Identify which cell holds the provided text, then report its (X, Y) central coordinate. 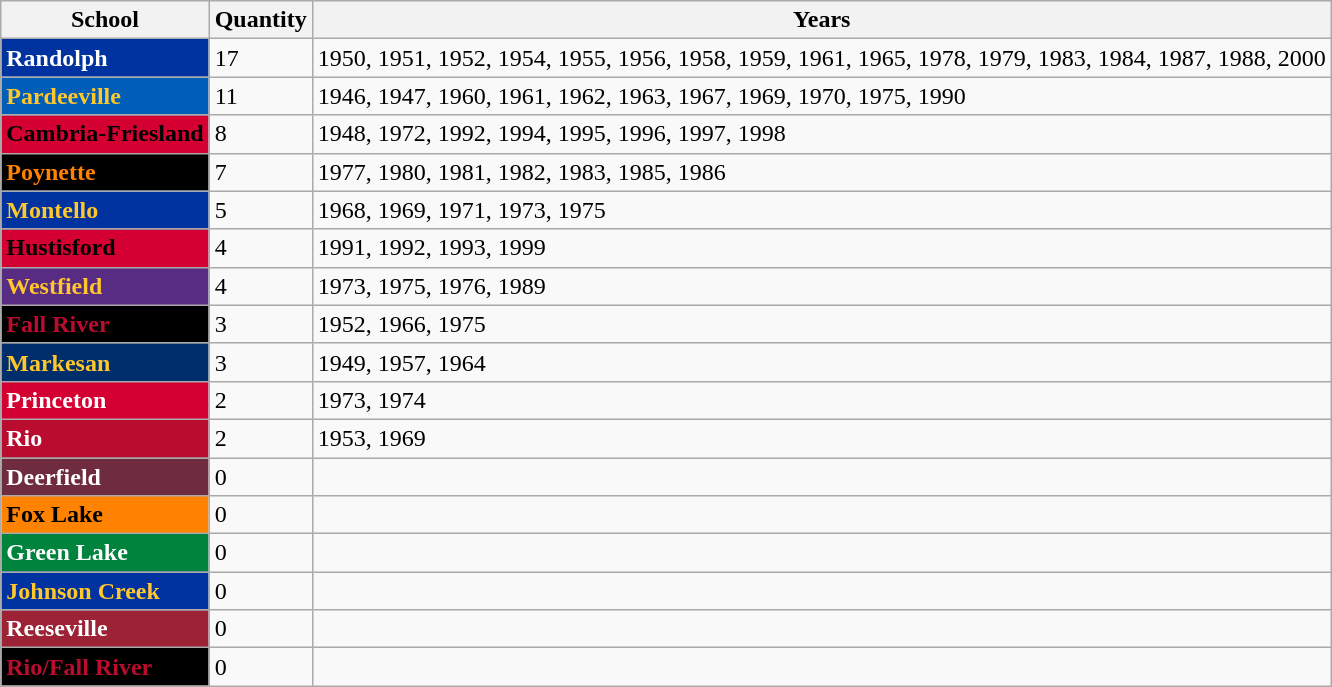
1952, 1966, 1975 (822, 324)
School (105, 20)
Rio/Fall River (105, 667)
1973, 1975, 1976, 1989 (822, 286)
Montello (105, 210)
Fox Lake (105, 515)
Markesan (105, 362)
Quantity (260, 20)
1973, 1974 (822, 400)
1946, 1947, 1960, 1961, 1962, 1963, 1967, 1969, 1970, 1975, 1990 (822, 96)
Pardeeville (105, 96)
Green Lake (105, 553)
1950, 1951, 1952, 1954, 1955, 1956, 1958, 1959, 1961, 1965, 1978, 1979, 1983, 1984, 1987, 1988, 2000 (822, 58)
Johnson Creek (105, 591)
Cambria-Friesland (105, 134)
7 (260, 172)
Westfield (105, 286)
Reeseville (105, 629)
1953, 1969 (822, 438)
Poynette (105, 172)
Hustisford (105, 248)
17 (260, 58)
8 (260, 134)
1977, 1980, 1981, 1982, 1983, 1985, 1986 (822, 172)
Randolph (105, 58)
1968, 1969, 1971, 1973, 1975 (822, 210)
Princeton (105, 400)
Fall River (105, 324)
Rio (105, 438)
1949, 1957, 1964 (822, 362)
11 (260, 96)
Years (822, 20)
5 (260, 210)
Deerfield (105, 477)
1948, 1972, 1992, 1994, 1995, 1996, 1997, 1998 (822, 134)
1991, 1992, 1993, 1999 (822, 248)
